Search for the cell housing the specified text and yield its (x, y) center coordinate. 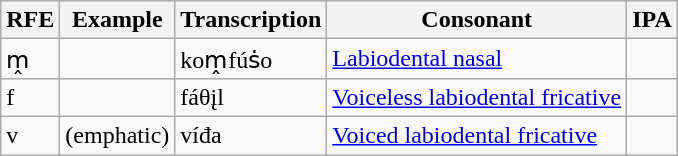
Voiced labiodental fricative (477, 135)
IPA (652, 20)
Transcription (251, 20)
Labiodental nasal (477, 59)
Example (118, 20)
RFE (30, 20)
m̭ (30, 59)
Voiceless labiodental fricative (477, 97)
fáθįl (251, 97)
kom̭fúṡo (251, 59)
Consonant (477, 20)
(emphatic) (118, 135)
f (30, 97)
v (30, 135)
víđa (251, 135)
